Extract the (X, Y) coordinate from the center of the cell holding the provided text.  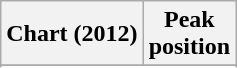
Chart (2012) (72, 34)
Peakposition (189, 34)
